Detect which cell encompasses the target text, then output its [X, Y] center coordinate. 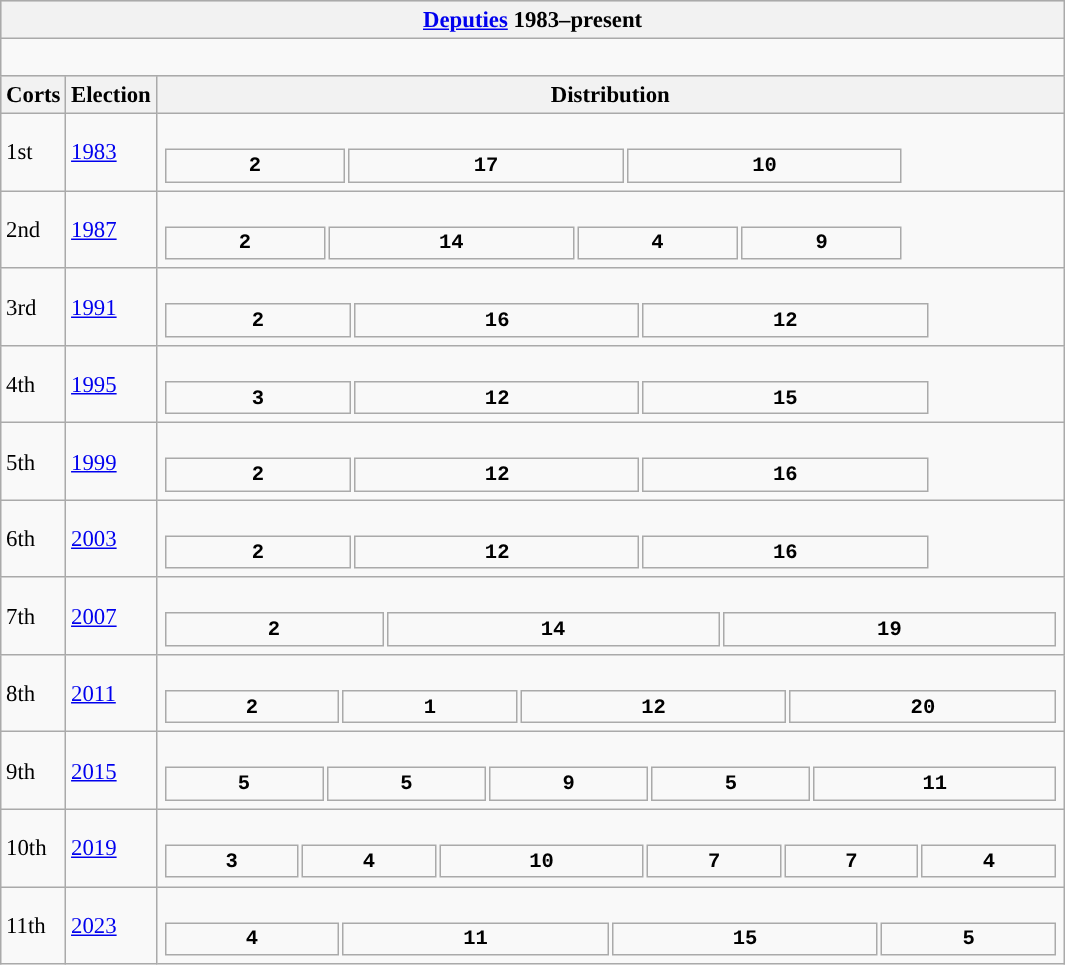
8th [34, 694]
2 16 12 [610, 306]
2019 [111, 848]
Deputies 1983–present [533, 20]
17 [486, 166]
Corts [34, 95]
1st [34, 152]
5 5 9 5 11 [610, 770]
19 [890, 630]
2nd [34, 230]
Election [111, 95]
5th [34, 462]
2 1 12 20 [610, 694]
1991 [111, 306]
1999 [111, 462]
1 [430, 707]
6th [34, 538]
2003 [111, 538]
9th [34, 770]
2011 [111, 694]
11th [34, 926]
1995 [111, 384]
1987 [111, 230]
3 4 10 7 7 4 [610, 848]
2 14 4 9 [610, 230]
2023 [111, 926]
Distribution [610, 95]
20 [923, 707]
3 12 15 [610, 384]
2015 [111, 770]
10th [34, 848]
7th [34, 616]
3rd [34, 306]
4th [34, 384]
2007 [111, 616]
4 11 15 5 [610, 926]
1983 [111, 152]
2 14 19 [610, 616]
2 17 10 [610, 152]
